Scan for the cell matching the given text and deliver its (X, Y) coordinate at center. 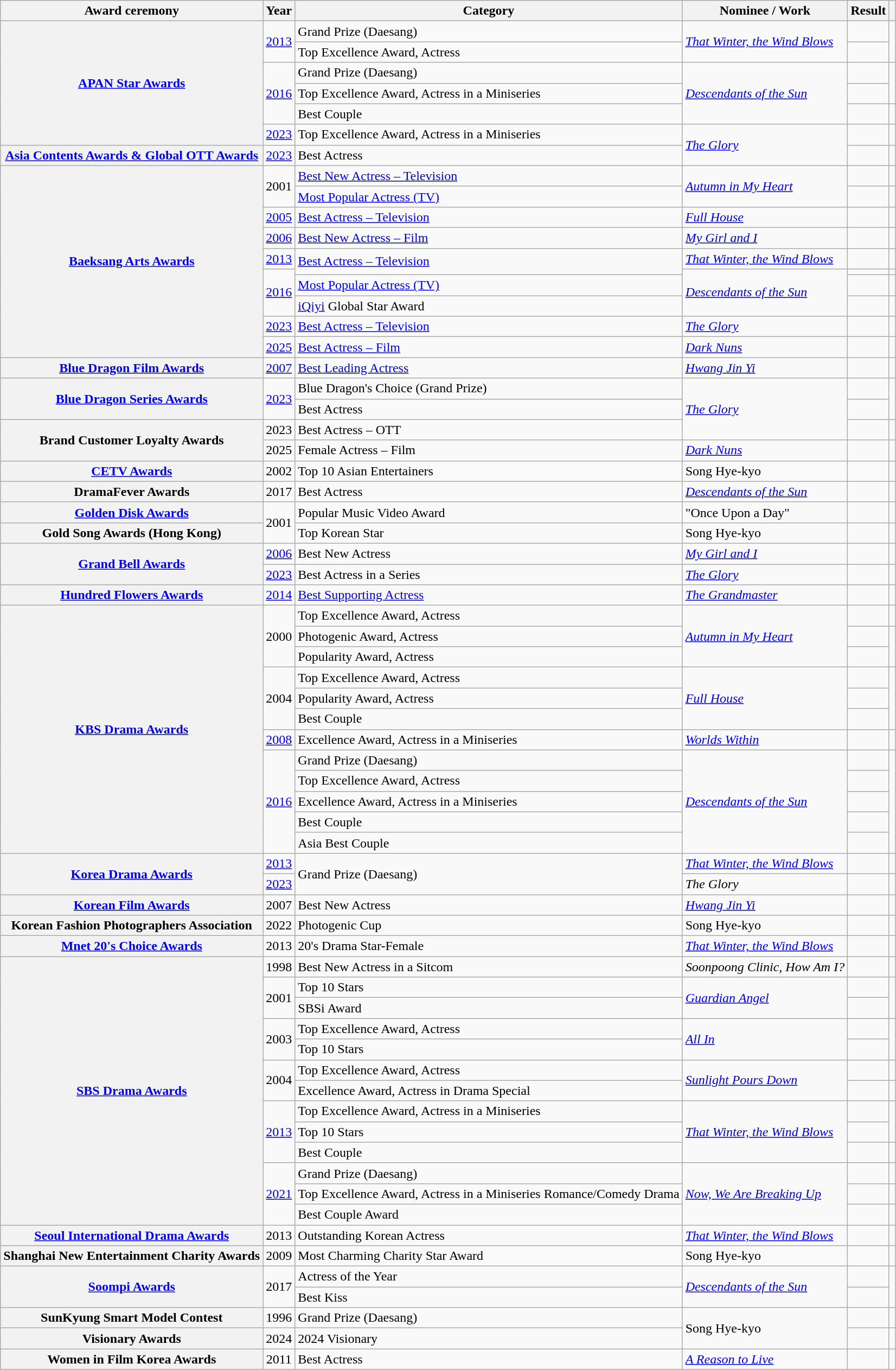
Korean Film Awards (132, 904)
2008 (279, 740)
Best New Actress in a Sitcom (489, 967)
The Grandmaster (765, 595)
Most Charming Charity Star Award (489, 1256)
Soonpoong Clinic, How Am I? (765, 967)
Actress of the Year (489, 1277)
Asia Best Couple (489, 843)
Top Excellence Award, Actress in a Miniseries Romance/Comedy Drama (489, 1194)
Best Actress – OTT (489, 430)
Best New Actress – Television (489, 176)
APAN Star Awards (132, 83)
Female Actress – Film (489, 450)
Blue Dragon Film Awards (132, 368)
Photogenic Cup (489, 926)
Best Actress – Film (489, 347)
Shanghai New Entertainment Charity Awards (132, 1256)
Women in Film Korea Awards (132, 1359)
Top Korean Star (489, 533)
Award ceremony (132, 11)
2002 (279, 471)
2000 (279, 636)
2005 (279, 217)
Best Leading Actress (489, 368)
Mnet 20's Choice Awards (132, 946)
Korean Fashion Photographers Association (132, 926)
Worlds Within (765, 740)
iQiyi Global Star Award (489, 306)
Guardian Angel (765, 998)
2024 (279, 1339)
Visionary Awards (132, 1339)
Top 10 Asian Entertainers (489, 471)
Excellence Award, Actress in Drama Special (489, 1091)
Soompi Awards (132, 1287)
All In (765, 1039)
Nominee / Work (765, 11)
2011 (279, 1359)
2003 (279, 1039)
Photogenic Award, Actress (489, 636)
Blue Dragon's Choice (Grand Prize) (489, 388)
Popular Music Video Award (489, 512)
Best Kiss (489, 1297)
1998 (279, 967)
Seoul International Drama Awards (132, 1235)
Category (489, 11)
KBS Drama Awards (132, 729)
Brand Customer Loyalty Awards (132, 440)
SBS Drama Awards (132, 1091)
20's Drama Star-Female (489, 946)
Outstanding Korean Actress (489, 1235)
Asia Contents Awards & Global OTT Awards (132, 155)
Baeksang Arts Awards (132, 262)
Best Supporting Actress (489, 595)
Blue Dragon Series Awards (132, 399)
SBSi Award (489, 1008)
2009 (279, 1256)
Hundred Flowers Awards (132, 595)
Korea Drama Awards (132, 874)
Now, We Are Breaking Up (765, 1194)
2024 Visionary (489, 1339)
Best Couple Award (489, 1214)
DramaFever Awards (132, 492)
"Once Upon a Day" (765, 512)
2022 (279, 926)
Year (279, 11)
SunKyung Smart Model Contest (132, 1318)
Gold Song Awards (Hong Kong) (132, 533)
1996 (279, 1318)
Best New Actress – Film (489, 238)
2021 (279, 1194)
CETV Awards (132, 471)
Grand Bell Awards (132, 564)
2014 (279, 595)
Golden Disk Awards (132, 512)
Result (868, 11)
Best Actress in a Series (489, 575)
A Reason to Live (765, 1359)
Sunlight Pours Down (765, 1080)
